Scan for the cell matching the given text and deliver its [x, y] coordinate at center. 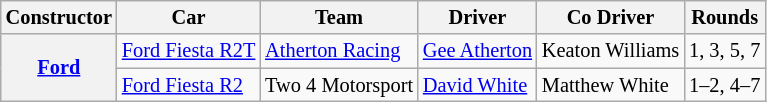
Ford Fiesta R2 [188, 85]
Matthew White [610, 85]
1, 3, 5, 7 [724, 51]
Ford Fiesta R2T [188, 51]
Rounds [724, 17]
Ford [59, 68]
Atherton Racing [339, 51]
Constructor [59, 17]
Team [339, 17]
Gee Atherton [478, 51]
Co Driver [610, 17]
Car [188, 17]
Driver [478, 17]
Keaton Williams [610, 51]
David White [478, 85]
1–2, 4–7 [724, 85]
Two 4 Motorsport [339, 85]
